Identify which cell holds the provided text, then report its [X, Y] central coordinate. 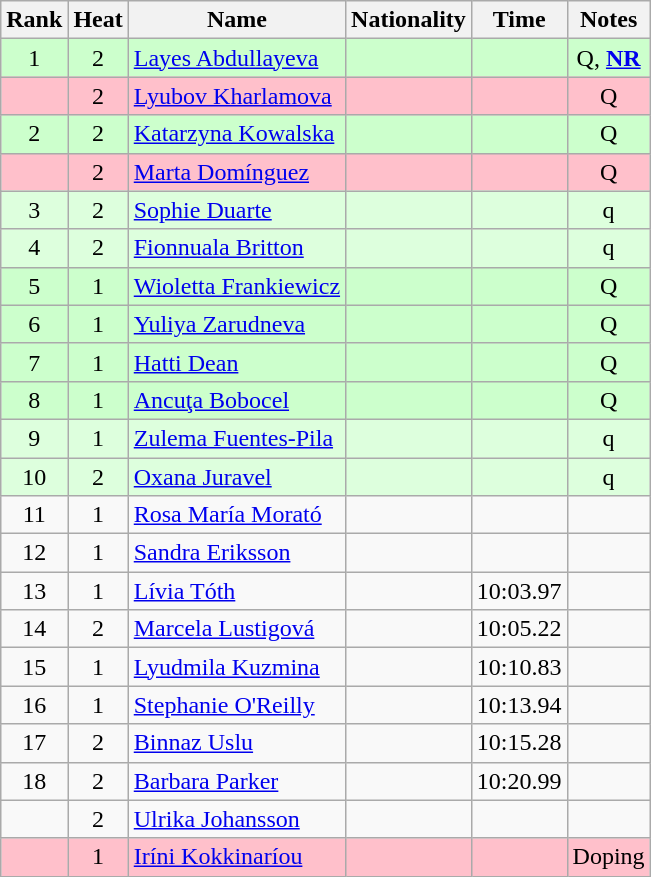
10:10.83 [519, 667]
Stephanie O'Reilly [236, 705]
Fionnuala Britton [236, 248]
Ancuţa Bobocel [236, 400]
Oxana Juravel [236, 477]
18 [34, 781]
11 [34, 515]
4 [34, 248]
Rosa María Morató [236, 515]
Notes [608, 20]
8 [34, 400]
Time [519, 20]
Name [236, 20]
Wioletta Frankiewicz [236, 286]
17 [34, 743]
5 [34, 286]
Sandra Eriksson [236, 553]
13 [34, 591]
Yuliya Zarudneva [236, 324]
Zulema Fuentes-Pila [236, 438]
10:03.97 [519, 591]
3 [34, 210]
Doping [608, 857]
Lívia Tóth [236, 591]
Lyubov Kharlamova [236, 96]
Iríni Kokkinaríou [236, 857]
Heat [98, 20]
15 [34, 667]
Lyudmila Kuzmina [236, 667]
6 [34, 324]
Layes Abdullayeva [236, 58]
14 [34, 629]
10:20.99 [519, 781]
10:05.22 [519, 629]
Q, NR [608, 58]
Marcela Lustigová [236, 629]
Rank [34, 20]
16 [34, 705]
10:13.94 [519, 705]
Hatti Dean [236, 362]
Katarzyna Kowalska [236, 134]
Marta Domínguez [236, 172]
10:15.28 [519, 743]
Barbara Parker [236, 781]
Ulrika Johansson [236, 819]
Binnaz Uslu [236, 743]
9 [34, 438]
7 [34, 362]
10 [34, 477]
12 [34, 553]
Nationality [409, 20]
Sophie Duarte [236, 210]
